Provide the [X, Y] coordinate of the cell's center where the given text is located.  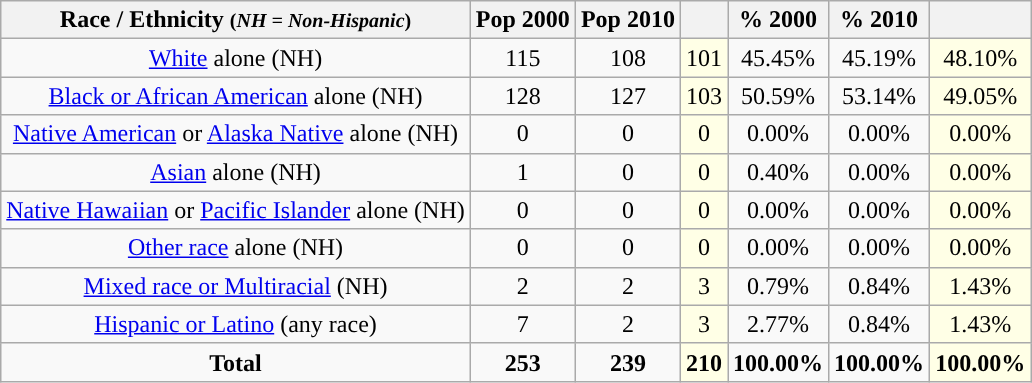
% 2000 [778, 20]
115 [522, 58]
1 [522, 172]
Hispanic or Latino (any race) [236, 324]
White alone (NH) [236, 58]
108 [628, 58]
101 [704, 58]
45.19% [880, 58]
Black or African American alone (NH) [236, 96]
0.79% [778, 286]
45.45% [778, 58]
50.59% [778, 96]
Total [236, 362]
Mixed race or Multiracial (NH) [236, 286]
Native American or Alaska Native alone (NH) [236, 134]
Other race alone (NH) [236, 248]
Race / Ethnicity (NH = Non-Hispanic) [236, 20]
127 [628, 96]
210 [704, 362]
239 [628, 362]
0.40% [778, 172]
103 [704, 96]
53.14% [880, 96]
Pop 2000 [522, 20]
253 [522, 362]
128 [522, 96]
48.10% [980, 58]
Native Hawaiian or Pacific Islander alone (NH) [236, 210]
Asian alone (NH) [236, 172]
% 2010 [880, 20]
2.77% [778, 324]
Pop 2010 [628, 20]
7 [522, 324]
49.05% [980, 96]
